From the cell containing the given text, extract its center point as (x, y) coordinate. 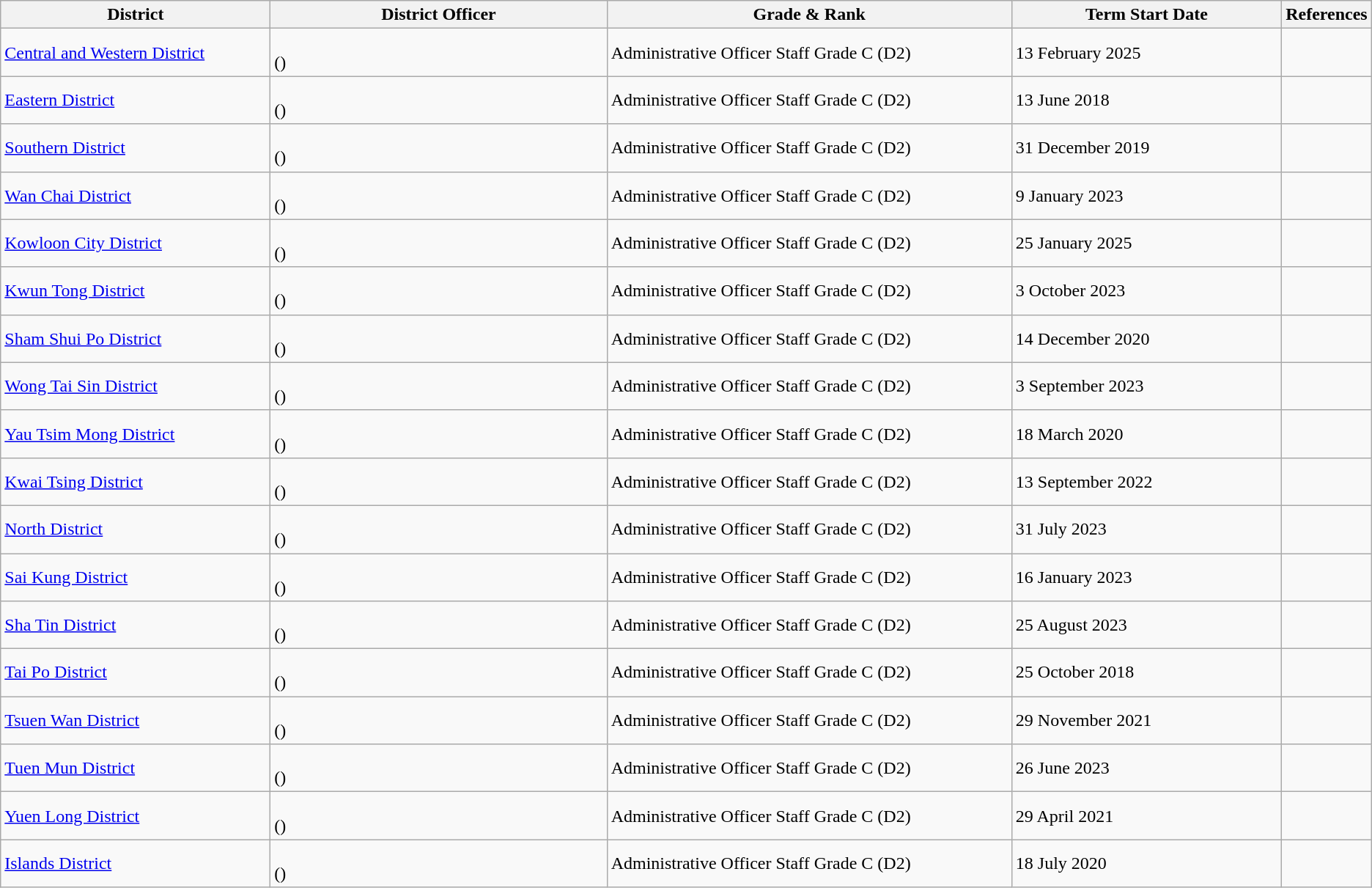
Wan Chai District (136, 195)
Tuen Mun District (136, 768)
25 August 2023 (1146, 625)
16 January 2023 (1146, 576)
Kwai Tsing District (136, 481)
3 September 2023 (1146, 386)
District (136, 15)
31 July 2023 (1146, 529)
14 December 2020 (1146, 339)
Sha Tin District (136, 625)
North District (136, 529)
Eastern District (136, 100)
District Officer (438, 15)
Tai Po District (136, 673)
Islands District (136, 864)
25 October 2018 (1146, 673)
29 November 2021 (1146, 720)
Yau Tsim Mong District (136, 434)
Sham Shui Po District (136, 339)
Wong Tai Sin District (136, 386)
Southern District (136, 148)
Tsuen Wan District (136, 720)
Kwun Tong District (136, 290)
13 June 2018 (1146, 100)
3 October 2023 (1146, 290)
Yuen Long District (136, 815)
18 March 2020 (1146, 434)
13 September 2022 (1146, 481)
Kowloon City District (136, 243)
References (1327, 15)
31 December 2019 (1146, 148)
Grade & Rank (809, 15)
Term Start Date (1146, 15)
9 January 2023 (1146, 195)
18 July 2020 (1146, 864)
25 January 2025 (1146, 243)
Central and Western District (136, 53)
13 February 2025 (1146, 53)
Sai Kung District (136, 576)
29 April 2021 (1146, 815)
26 June 2023 (1146, 768)
